Extract the [x, y] coordinate from the center of the cell holding the provided text.  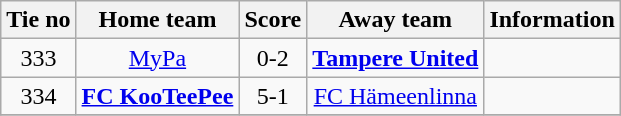
Home team [158, 20]
Tampere United [396, 58]
FC KooTeePee [158, 96]
334 [38, 96]
Score [273, 20]
0-2 [273, 58]
MyPa [158, 58]
Away team [396, 20]
FC Hämeenlinna [396, 96]
Information [552, 20]
5-1 [273, 96]
Tie no [38, 20]
333 [38, 58]
